Pinpoint the cell where the given text exists, returning its [X, Y] midpoint coordinate. 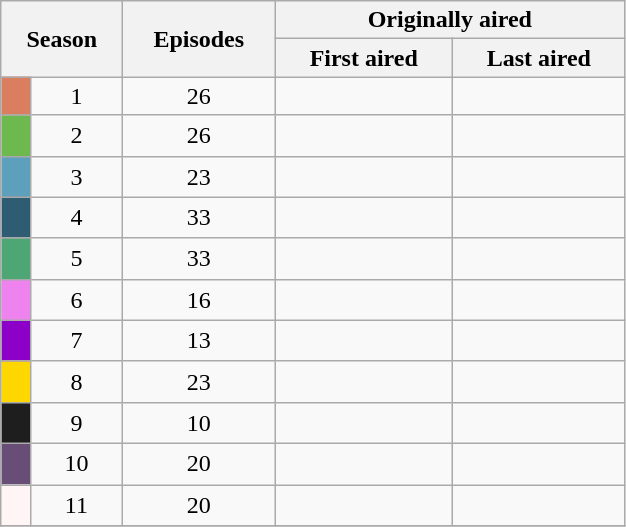
Originally aired [450, 20]
First aired [364, 58]
6 [76, 300]
2 [76, 136]
9 [76, 422]
8 [76, 382]
1 [76, 96]
Last aired [539, 58]
4 [76, 218]
16 [199, 300]
13 [199, 340]
7 [76, 340]
Season [62, 39]
Episodes [199, 39]
5 [76, 258]
11 [76, 504]
3 [76, 176]
